Capture the cell that displays the provided text and extract its (x, y) central coordinate. 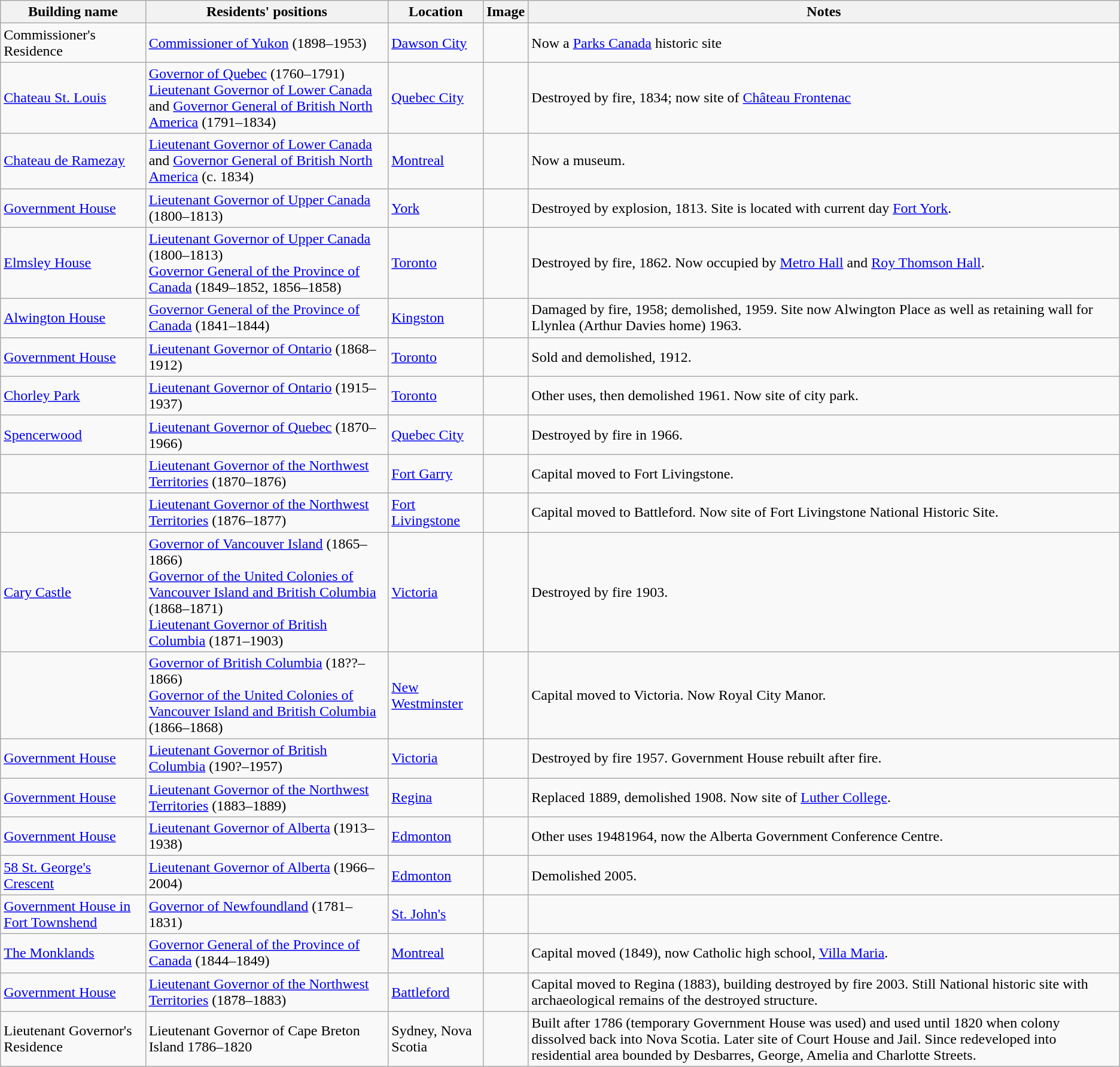
Governor of Newfoundland (1781–1831) (267, 914)
Kingston (436, 318)
Cary Castle (73, 592)
Dawson City (436, 43)
Capital moved (1849), now Catholic high school, Villa Maria. (824, 953)
Commissioner of Yukon (1898–1953) (267, 43)
Chateau St. Louis (73, 98)
Capital moved to Regina (1883), building destroyed by fire 2003. Still National historic site with archaeological remains of the destroyed structure. (824, 992)
Lieutenant Governor of Alberta (1913–1938) (267, 836)
Now a museum. (824, 161)
Demolished 2005. (824, 876)
Chorley Park (73, 396)
Commissioner's Residence (73, 43)
Now a Parks Canada historic site (824, 43)
Elmsley House (73, 263)
Destroyed by explosion, 1813. Site is located with current day Fort York. (824, 208)
Lieutenant Governor of Alberta (1966–2004) (267, 876)
Lieutenant Governor of the Northwest Territories (1870–1876) (267, 474)
Lieutenant Governor of Upper Canada (1800–1813) (267, 208)
Governor General of the Province of Canada (1844–1849) (267, 953)
Regina (436, 798)
Destroyed by fire, 1834; now site of Château Frontenac (824, 98)
York (436, 208)
Capital moved to Victoria. Now Royal City Manor. (824, 696)
Capital moved to Battleford. Now site of Fort Livingstone National Historic Site. (824, 512)
Sold and demolished, 1912. (824, 356)
Battleford (436, 992)
Location (436, 12)
Replaced 1889, demolished 1908. Now site of Luther College. (824, 798)
Lieutenant Governor of Ontario (1915–1937) (267, 396)
Damaged by fire, 1958; demolished, 1959. Site now Alwington Place as well as retaining wall for Llynlea (Arthur Davies home) 1963. (824, 318)
St. John's (436, 914)
Residents' positions (267, 12)
Building name (73, 12)
Lieutenant Governor of the Northwest Territories (1876–1877) (267, 512)
Lieutenant Governor of Upper Canada (1800–1813)Governor General of the Province of Canada (1849–1852, 1856–1858) (267, 263)
Lieutenant Governor's Residence (73, 1039)
Lieutenant Governor of Lower Canadaand Governor General of British North America (c. 1834) (267, 161)
Notes (824, 12)
Lieutenant Governor of Ontario (1868–1912) (267, 356)
Destroyed by fire 1903. (824, 592)
Destroyed by fire in 1966. (824, 434)
Fort Livingstone (436, 512)
Government House in Fort Townshend (73, 914)
Governor of Quebec (1760–1791)Lieutenant Governor of Lower Canadaand Governor General of British North America (1791–1834) (267, 98)
58 St. George's Crescent (73, 876)
Lieutenant Governor of British Columbia (190?–1957) (267, 758)
Governor of British Columbia (18??–1866)Governor of the United Colonies of Vancouver Island and British Columbia (1866–1868) (267, 696)
Image (506, 12)
Other uses, then demolished 1961. Now site of city park. (824, 396)
Governor General of the Province of Canada (1841–1844) (267, 318)
Lieutenant Governor of the Northwest Territories (1883–1889) (267, 798)
Lieutenant Governor of the Northwest Territories (1878–1883) (267, 992)
Sydney, Nova Scotia (436, 1039)
The Monklands (73, 953)
New Westminster (436, 696)
Alwington House (73, 318)
Fort Garry (436, 474)
Chateau de Ramezay (73, 161)
Capital moved to Fort Livingstone. (824, 474)
Lieutenant Governor of Cape Breton Island 1786–1820 (267, 1039)
Destroyed by fire 1957. Government House rebuilt after fire. (824, 758)
Spencerwood (73, 434)
Other uses 19481964, now the Alberta Government Conference Centre. (824, 836)
Lieutenant Governor of Quebec (1870–1966) (267, 434)
Destroyed by fire, 1862. Now occupied by Metro Hall and Roy Thomson Hall. (824, 263)
